For the text-containing cell, return its midpoint in (X, Y) coordinate format. 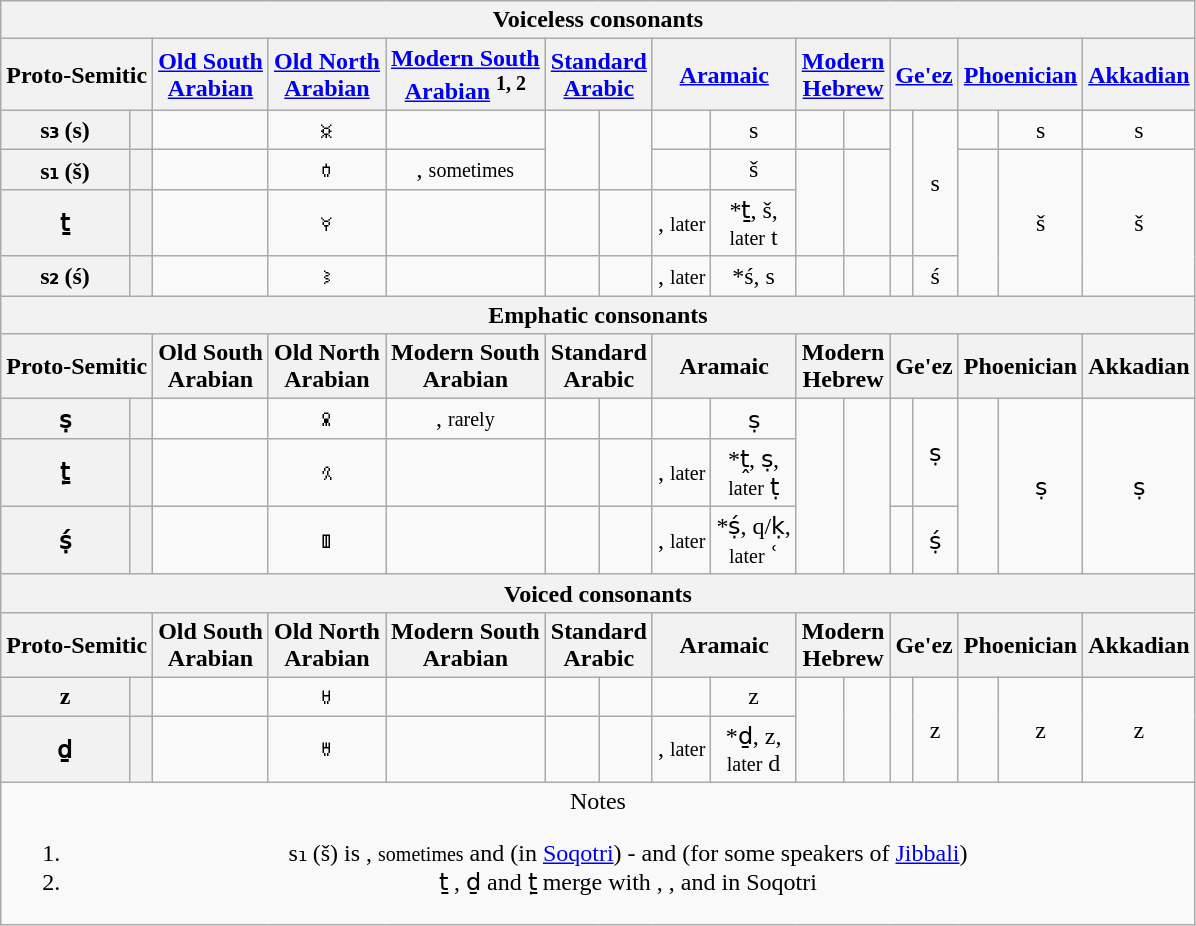
s₂ (ś) (65, 276)
*ś, s (754, 276)
Voiceless consonants (598, 20)
𐪙 (326, 750)
𐪆 (326, 276)
s₃ (s) (65, 130)
𐪛 (326, 222)
, rarely (466, 419)
*ṣ́, q/ḳ,later ʿ (754, 540)
𐪎 (326, 419)
ḏ (65, 750)
ṯ (65, 222)
𐪜 (326, 472)
Emphatic consonants (598, 315)
*ṯ, š,later t (754, 222)
, sometimes (466, 170)
*ḏ, z,later d (754, 750)
*ṱ, ṣ,later ṭ (754, 472)
Voiced consonants (598, 593)
𐪊 (326, 170)
ś (935, 276)
ṯ̣ (65, 472)
Notess₁ (š) is , sometimes and (in Soqotri) - and (for some speakers of Jibbali)ṯ , ḏ and ṯ̣ merge with , , and in Soqotri (598, 854)
𐪏 (326, 130)
Modern SouthArabian 1, 2 (466, 75)
𐪓 (326, 540)
s₁ (š) (65, 170)
𐪘 (326, 697)
